Locate the cell with the specified text and output its [X, Y] center coordinate. 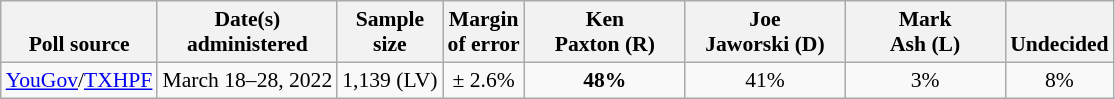
Samplesize [390, 32]
8% [1059, 80]
41% [765, 80]
JoeJaworski (D) [765, 32]
3% [925, 80]
Undecided [1059, 32]
KenPaxton (R) [605, 32]
Poll source [80, 32]
Date(s)administered [247, 32]
± 2.6% [484, 80]
Marginof error [484, 32]
YouGov/TXHPF [80, 80]
1,139 (LV) [390, 80]
48% [605, 80]
March 18–28, 2022 [247, 80]
MarkAsh (L) [925, 32]
